Return (X, Y) of the center of cell containing provided text 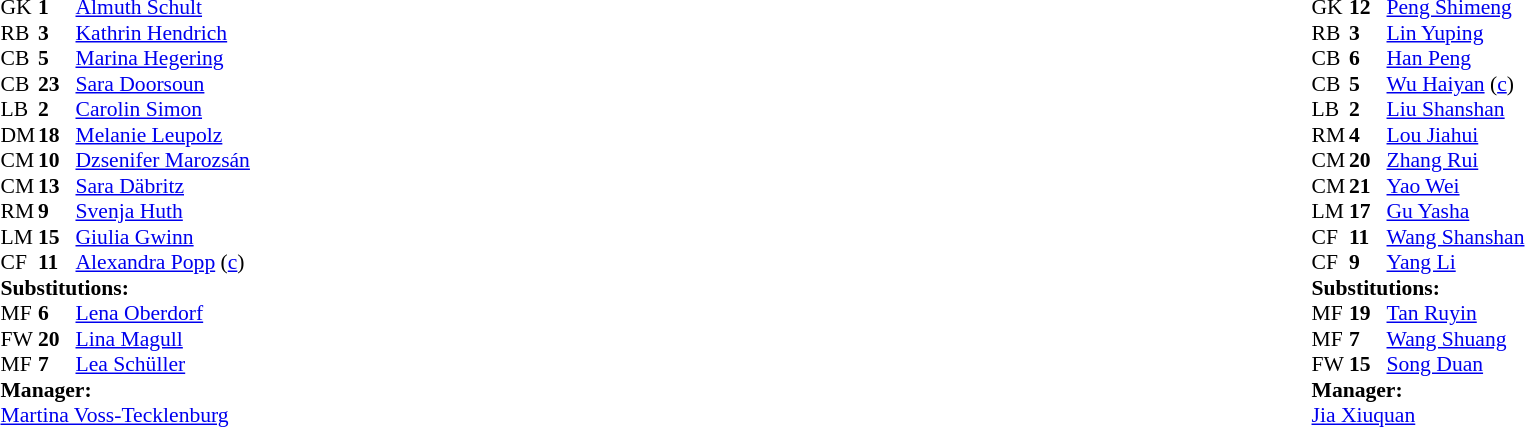
Gu Yasha (1456, 211)
Lina Magull (163, 339)
Lena Oberdorf (163, 313)
Melanie Leupolz (163, 135)
Sara Däbritz (163, 186)
10 (57, 161)
DM (19, 135)
Svenja Huth (163, 211)
Lea Schüller (163, 365)
13 (57, 186)
18 (57, 135)
23 (57, 84)
Yang Li (1456, 263)
Dzsenifer Marozsán (163, 161)
Yao Wei (1456, 186)
Lou Jiahui (1456, 135)
21 (1368, 186)
17 (1368, 211)
4 (1368, 135)
Zhang Rui (1456, 161)
Kathrin Hendrich (163, 33)
Liu Shanshan (1456, 109)
Giulia Gwinn (163, 237)
Carolin Simon (163, 109)
Han Peng (1456, 59)
Wang Shuang (1456, 339)
19 (1368, 313)
Tan Ruyin (1456, 313)
Wu Haiyan (c) (1456, 84)
Alexandra Popp (c) (163, 263)
Wang Shanshan (1456, 237)
Song Duan (1456, 365)
Sara Doorsoun (163, 84)
Lin Yuping (1456, 33)
Marina Hegering (163, 59)
